Pinpoint the cell where the given text exists, returning its [x, y] midpoint coordinate. 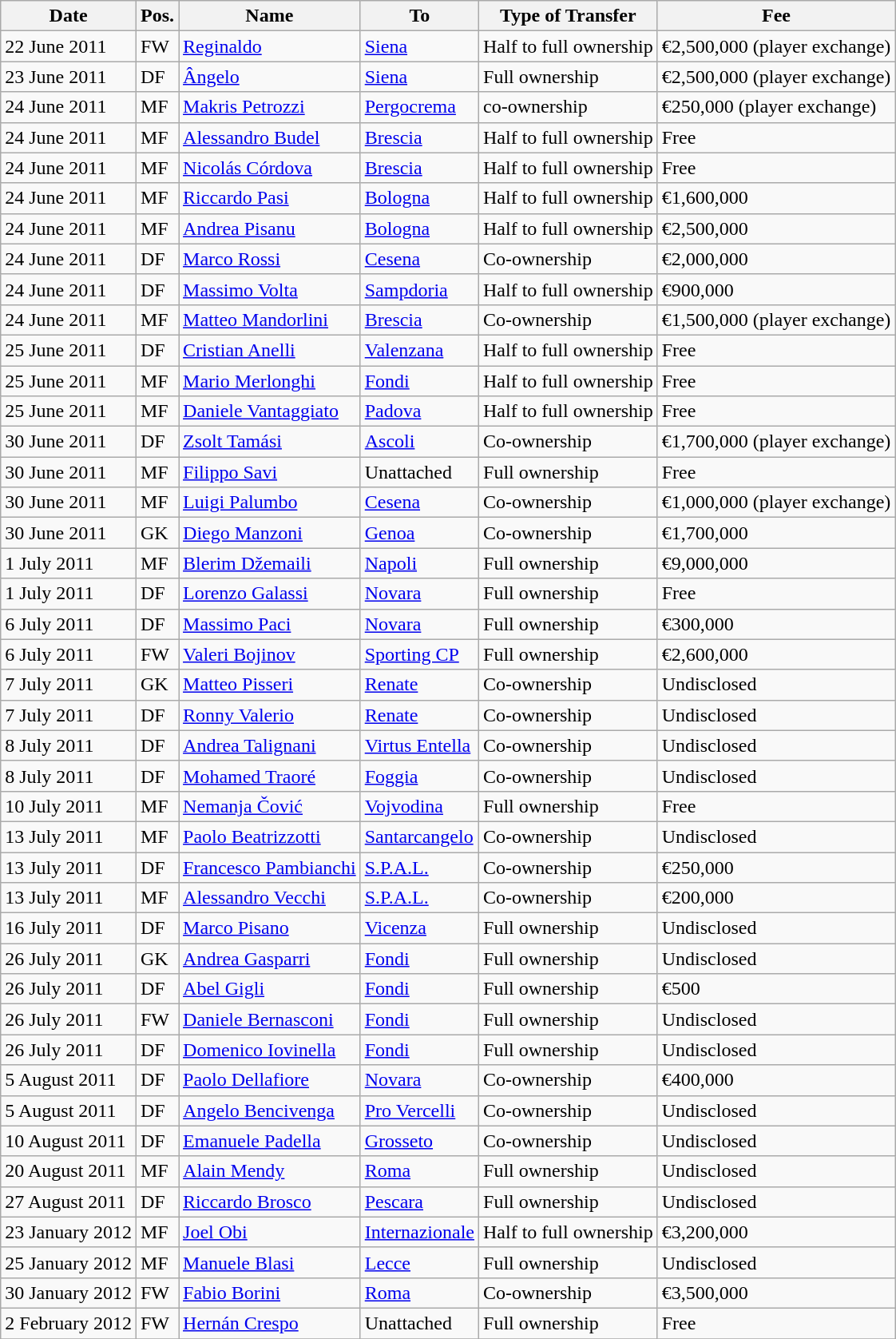
Lecce [419, 1262]
€200,000 [776, 898]
23 June 2011 [69, 77]
Ronny Valerio [270, 715]
Valenzana [419, 350]
Nicolás Córdova [270, 168]
€400,000 [776, 1080]
Massimo Volta [270, 289]
Manuele Blasi [270, 1262]
Grosseto [419, 1141]
€1,000,000 (player exchange) [776, 503]
Vicenza [419, 928]
Abel Gigli [270, 989]
€1,700,000 [776, 533]
€1,700,000 (player exchange) [776, 442]
Reginaldo [270, 46]
Sampdoria [419, 289]
Ascoli [419, 442]
Internazionale [419, 1232]
Riccardo Brosco [270, 1202]
Daniele Bernasconi [270, 1019]
€300,000 [776, 624]
Mohamed Traoré [270, 776]
Andrea Talignani [270, 745]
€1,500,000 (player exchange) [776, 320]
Blerim Džemaili [270, 563]
20 August 2011 [69, 1171]
22 June 2011 [69, 46]
Zsolt Tamási [270, 442]
Sporting CP [419, 654]
Pos. [157, 16]
Vojvodina [419, 806]
Massimo Paci [270, 624]
23 January 2012 [69, 1232]
Emanuele Padella [270, 1141]
Pescara [419, 1202]
€2,000,000 [776, 259]
Virtus Entella [419, 745]
Napoli [419, 563]
co-ownership [569, 107]
Alain Mendy [270, 1171]
Andrea Gasparri [270, 959]
Fee [776, 16]
Paolo Beatrizzotti [270, 836]
Joel Obi [270, 1232]
Filippo Savi [270, 472]
Mario Merlonghi [270, 381]
10 July 2011 [69, 806]
Valeri Bojinov [270, 654]
Marco Rossi [270, 259]
Daniele Vantaggiato [270, 411]
Alessandro Vecchi [270, 898]
Matteo Mandorlini [270, 320]
Cristian Anelli [270, 350]
€2,600,000 [776, 654]
Pergocrema [419, 107]
Name [270, 16]
27 August 2011 [69, 1202]
€9,000,000 [776, 563]
Paolo Dellafiore [270, 1080]
Ângelo [270, 77]
Andrea Pisanu [270, 228]
Fabio Borini [270, 1293]
€900,000 [776, 289]
10 August 2011 [69, 1141]
Alessandro Budel [270, 137]
€3,200,000 [776, 1232]
Francesco Pambianchi [270, 867]
Makris Petrozzi [270, 107]
2 February 2012 [69, 1323]
€250,000 (player exchange) [776, 107]
To [419, 16]
€250,000 [776, 867]
€1,600,000 [776, 198]
Padova [419, 411]
Lorenzo Galassi [270, 594]
Domenico Iovinella [270, 1050]
Luigi Palumbo [270, 503]
Type of Transfer [569, 16]
Date [69, 16]
Foggia [419, 776]
16 July 2011 [69, 928]
Hernán Crespo [270, 1323]
Riccardo Pasi [270, 198]
€3,500,000 [776, 1293]
Diego Manzoni [270, 533]
€2,500,000 [776, 228]
30 January 2012 [69, 1293]
Nemanja Čović [270, 806]
Genoa [419, 533]
Matteo Pisseri [270, 685]
Angelo Bencivenga [270, 1111]
Marco Pisano [270, 928]
Santarcangelo [419, 836]
€500 [776, 989]
25 January 2012 [69, 1262]
Pro Vercelli [419, 1111]
